Locate the cell with the specified text and output its [x, y] center coordinate. 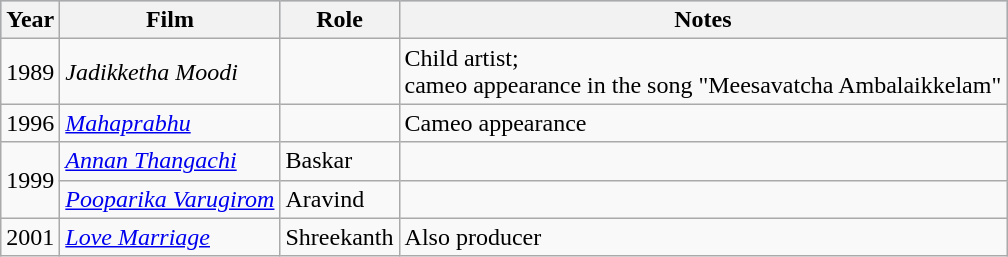
Year [30, 20]
Notes [703, 20]
Mahaprabhu [170, 123]
1996 [30, 123]
Cameo appearance [703, 123]
Pooparika Varugirom [170, 199]
Child artist; cameo appearance in the song "Meesavatcha Ambalaikkelam" [703, 72]
Baskar [340, 161]
Jadikketha Moodi [170, 72]
Film [170, 20]
2001 [30, 237]
Also producer [703, 237]
1989 [30, 72]
Aravind [340, 199]
Love Marriage [170, 237]
Shreekanth [340, 237]
1999 [30, 180]
Role [340, 20]
Annan Thangachi [170, 161]
